Find where the given text appears and provide that cell's center as [X, Y] coordinate. 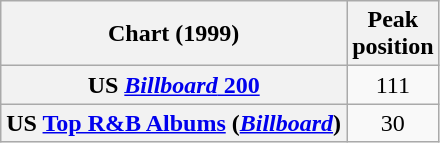
30 [393, 123]
Chart (1999) [174, 34]
US Billboard 200 [174, 85]
Peak position [393, 34]
111 [393, 85]
US Top R&B Albums (Billboard) [174, 123]
